Extract the [x, y] coordinate from the center of the cell holding the provided text.  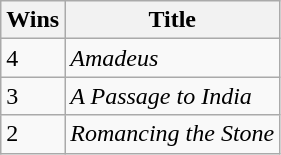
4 [33, 58]
Amadeus [172, 58]
Wins [33, 20]
A Passage to India [172, 96]
Title [172, 20]
2 [33, 134]
3 [33, 96]
Romancing the Stone [172, 134]
